Search for the cell housing the specified text and yield its (x, y) center coordinate. 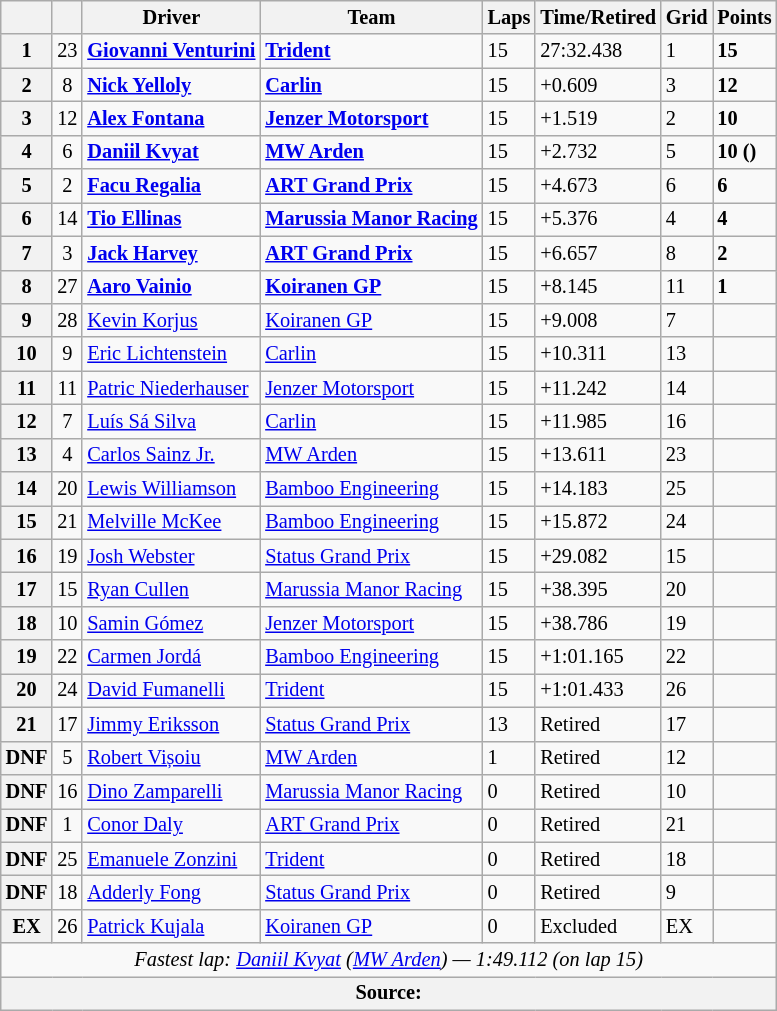
Josh Webster (171, 556)
Giovanni Venturini (171, 51)
+13.611 (598, 455)
Jack Harvey (171, 253)
Conor Daly (171, 825)
Excluded (598, 926)
Points (744, 17)
10 () (744, 152)
Melville McKee (171, 522)
+1:01.433 (598, 690)
Alex Fontana (171, 118)
+15.872 (598, 522)
Fastest lap: Daniil Kvyat (MW Arden) — 1:49.112 (on lap 15) (389, 960)
Source: (389, 993)
Laps (510, 17)
+11.985 (598, 421)
David Fumanelli (171, 690)
Facu Regalia (171, 186)
28 (67, 320)
+38.395 (598, 589)
Carlos Sainz Jr. (171, 455)
Nick Yelloly (171, 85)
Time/Retired (598, 17)
+6.657 (598, 253)
Samin Gómez (171, 623)
+10.311 (598, 354)
+9.008 (598, 320)
Grid (687, 17)
+0.609 (598, 85)
Robert Vișoiu (171, 758)
+4.673 (598, 186)
Emanuele Zonzini (171, 859)
Luís Sá Silva (171, 421)
Adderly Fong (171, 892)
Patrick Kujala (171, 926)
Ryan Cullen (171, 589)
Daniil Kvyat (171, 152)
+11.242 (598, 388)
+38.786 (598, 623)
Aaro Vainio (171, 287)
+29.082 (598, 556)
+1:01.165 (598, 657)
+1.519 (598, 118)
Patric Niederhauser (171, 388)
Team (371, 17)
27:32.438 (598, 51)
Jimmy Eriksson (171, 724)
Lewis Williamson (171, 489)
+2.732 (598, 152)
Eric Lichtenstein (171, 354)
+5.376 (598, 219)
+8.145 (598, 287)
Driver (171, 17)
Tio Ellinas (171, 219)
Dino Zamparelli (171, 791)
27 (67, 287)
Kevin Korjus (171, 320)
+14.183 (598, 489)
Carmen Jordá (171, 657)
